Provide the [x, y] coordinate of the cell's center where the given text is located.  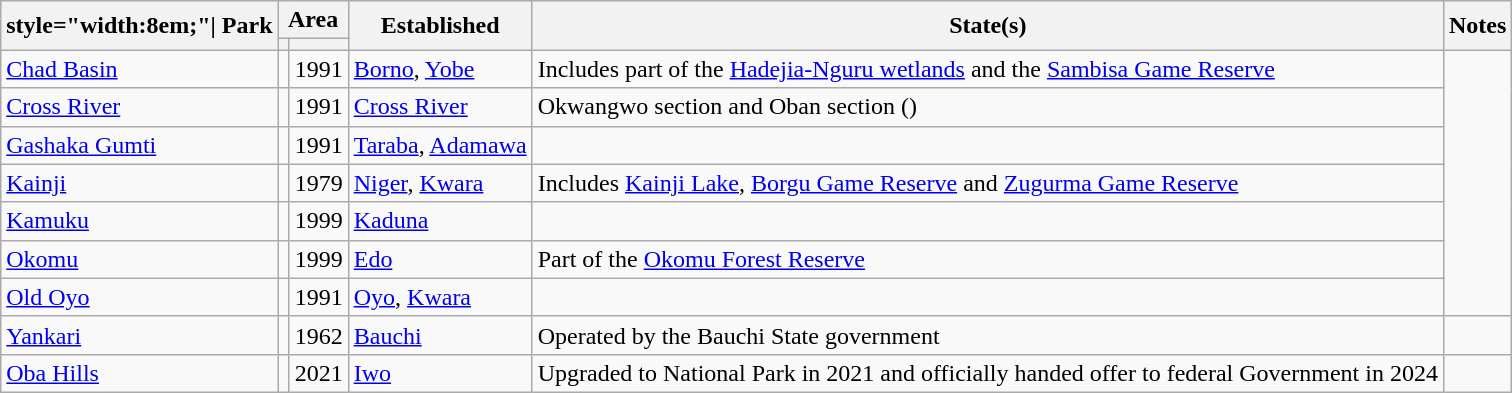
Gashaka Gumti [140, 145]
Yankari [140, 335]
Area [313, 20]
Includes Kainji Lake, Borgu Game Reserve and Zugurma Game Reserve [988, 183]
Kaduna [440, 221]
Taraba, Adamawa [440, 145]
Part of the Okomu Forest Reserve [988, 259]
Oyo, Kwara [440, 297]
Notes [1477, 26]
Oba Hills [140, 373]
State(s) [988, 26]
1979 [318, 183]
Kainji [140, 183]
Edo [440, 259]
Borno, Yobe [440, 69]
Old Oyo [140, 297]
Includes part of the Hadejia-Nguru wetlands and the Sambisa Game Reserve [988, 69]
Established [440, 26]
Kamuku [140, 221]
Bauchi [440, 335]
Okomu [140, 259]
1962 [318, 335]
Niger, Kwara [440, 183]
Okwangwo section and Oban section () [988, 107]
style="width:8em;"| Park [140, 26]
Upgraded to National Park in 2021 and officially handed offer to federal Government in 2024 [988, 373]
Operated by the Bauchi State government [988, 335]
Iwo [440, 373]
Chad Basin [140, 69]
2021 [318, 373]
